Return (X, Y) of the center of cell containing provided text 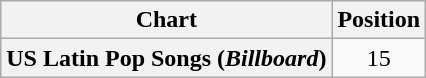
Position (379, 20)
Chart (166, 20)
US Latin Pop Songs (Billboard) (166, 58)
15 (379, 58)
